Search for the cell housing the specified text and yield its [X, Y] center coordinate. 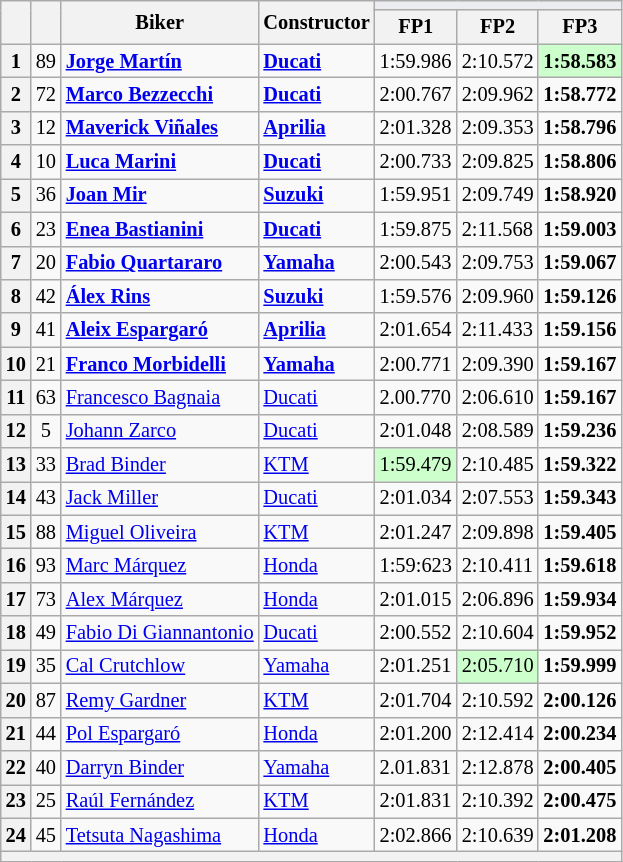
40 [46, 767]
2.00.770 [416, 397]
2:01.200 [416, 734]
1:59.156 [580, 330]
2:02.866 [416, 835]
2:01.208 [580, 835]
Aleix Espargaró [160, 330]
16 [16, 565]
2:00.543 [416, 263]
Tetsuta Nagashima [160, 835]
44 [46, 734]
2:01.251 [416, 666]
1:59:623 [416, 565]
1:59.999 [580, 666]
1:59.405 [580, 532]
1:59.126 [580, 296]
25 [46, 801]
2:10.392 [498, 801]
2:09.749 [498, 195]
Maverick Viñales [160, 128]
Fabio Quartararo [160, 263]
FP2 [498, 27]
2:08.589 [498, 431]
45 [46, 835]
2:00.126 [580, 700]
63 [46, 397]
Franco Morbidelli [160, 364]
2 [16, 94]
Brad Binder [160, 465]
1:58.920 [580, 195]
2:00.475 [580, 801]
89 [46, 61]
1:58.583 [580, 61]
33 [46, 465]
Biker [160, 22]
72 [46, 94]
1 [16, 61]
36 [46, 195]
2:09.825 [498, 162]
43 [46, 498]
FP3 [580, 27]
Alex Márquez [160, 599]
Cal Crutchlow [160, 666]
Joan Mir [160, 195]
Johann Zarco [160, 431]
19 [16, 666]
2:10.639 [498, 835]
1:59.003 [580, 229]
1:59.875 [416, 229]
22 [16, 767]
87 [46, 700]
FP1 [416, 27]
Enea Bastianini [160, 229]
Darryn Binder [160, 767]
2:09.753 [498, 263]
2:01.704 [416, 700]
Álex Rins [160, 296]
2:00.552 [416, 633]
2:11.568 [498, 229]
42 [46, 296]
Francesco Bagnaia [160, 397]
1:58.806 [580, 162]
13 [16, 465]
9 [16, 330]
1:59.067 [580, 263]
2:09.898 [498, 532]
88 [46, 532]
2:06.896 [498, 599]
1:59.952 [580, 633]
24 [16, 835]
2:09.962 [498, 94]
93 [46, 565]
11 [16, 397]
8 [16, 296]
7 [16, 263]
2:00.733 [416, 162]
35 [46, 666]
2:10.572 [498, 61]
2:01.328 [416, 128]
2:01.654 [416, 330]
1:58.772 [580, 94]
2:07.553 [498, 498]
2:09.353 [498, 128]
2:05.710 [498, 666]
Remy Gardner [160, 700]
1:59.576 [416, 296]
Fabio Di Giannantonio [160, 633]
Miguel Oliveira [160, 532]
17 [16, 599]
Marc Márquez [160, 565]
2:01.034 [416, 498]
Luca Marini [160, 162]
Raúl Fernández [160, 801]
1:59.322 [580, 465]
2:10.485 [498, 465]
2:10.411 [498, 565]
Marco Bezzecchi [160, 94]
2:00.234 [580, 734]
1:59.236 [580, 431]
2:00.771 [416, 364]
2:00.405 [580, 767]
3 [16, 128]
1:58.796 [580, 128]
1:59.951 [416, 195]
15 [16, 532]
1:59.479 [416, 465]
Jorge Martín [160, 61]
1:59.618 [580, 565]
2:00.767 [416, 94]
2:01.048 [416, 431]
2:09.960 [498, 296]
2:01.831 [416, 801]
2:10.592 [498, 700]
1:59.986 [416, 61]
2.01.831 [416, 767]
49 [46, 633]
2:09.390 [498, 364]
18 [16, 633]
6 [16, 229]
14 [16, 498]
1:59.934 [580, 599]
2:06.610 [498, 397]
2:11.433 [498, 330]
Jack Miller [160, 498]
2:12.878 [498, 767]
4 [16, 162]
Pol Espargaró [160, 734]
1:59.343 [580, 498]
Constructor [317, 22]
2:01.247 [416, 532]
2:01.015 [416, 599]
73 [46, 599]
41 [46, 330]
2:12.414 [498, 734]
2:10.604 [498, 633]
